Return the (x, y) coordinate for the center point of the cell that contains the specified text.  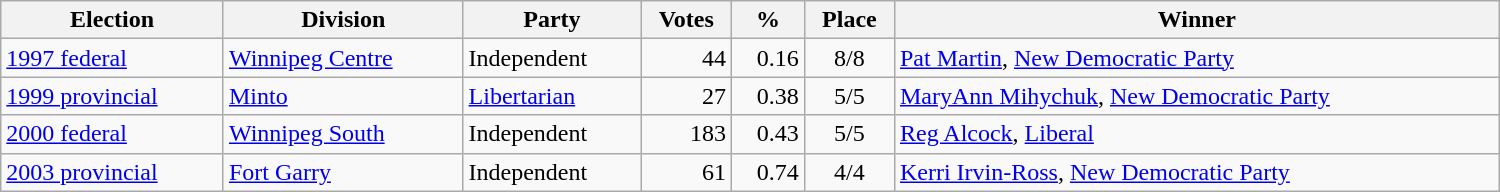
Libertarian (552, 96)
% (768, 20)
8/8 (849, 58)
0.16 (768, 58)
0.43 (768, 134)
4/4 (849, 172)
MaryAnn Mihychuk, New Democratic Party (1196, 96)
Winnipeg South (343, 134)
0.74 (768, 172)
Minto (343, 96)
61 (686, 172)
Winner (1196, 20)
27 (686, 96)
Place (849, 20)
0.38 (768, 96)
Election (112, 20)
1997 federal (112, 58)
Division (343, 20)
1999 provincial (112, 96)
2003 provincial (112, 172)
183 (686, 134)
Party (552, 20)
2000 federal (112, 134)
Kerri Irvin-Ross, New Democratic Party (1196, 172)
Fort Garry (343, 172)
Pat Martin, New Democratic Party (1196, 58)
Winnipeg Centre (343, 58)
44 (686, 58)
Reg Alcock, Liberal (1196, 134)
Votes (686, 20)
